Search for the cell housing the specified text and yield its (x, y) center coordinate. 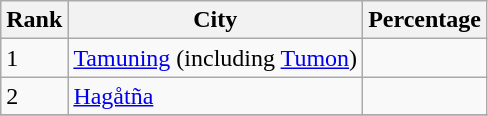
City (216, 20)
Percentage (425, 20)
1 (34, 58)
Hagåtña (216, 96)
Rank (34, 20)
2 (34, 96)
Tamuning (including Tumon) (216, 58)
